Return [X, Y] of the center of cell containing provided text 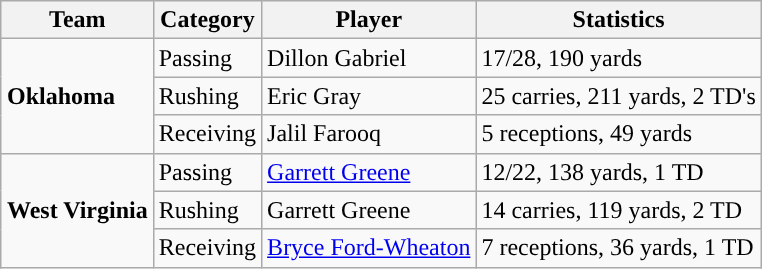
5 receptions, 49 yards [618, 134]
Jalil Farooq [369, 134]
Dillon Gabriel [369, 58]
25 carries, 211 yards, 2 TD's [618, 96]
Oklahoma [77, 96]
7 receptions, 36 yards, 1 TD [618, 248]
14 carries, 119 yards, 2 TD [618, 210]
Eric Gray [369, 96]
West Virginia [77, 210]
17/28, 190 yards [618, 58]
Team [77, 20]
Statistics [618, 20]
12/22, 138 yards, 1 TD [618, 172]
Player [369, 20]
Bryce Ford-Wheaton [369, 248]
Category [207, 20]
